Return (X, Y) of the center of cell containing provided text 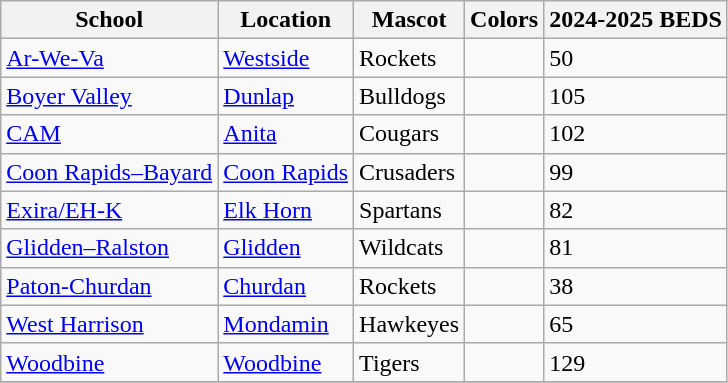
Wildcats (410, 248)
Spartans (410, 210)
Location (286, 20)
Boyer Valley (110, 96)
102 (636, 134)
CAM (110, 134)
Coon Rapids–Bayard (110, 172)
Dunlap (286, 96)
Paton-Churdan (110, 286)
Crusaders (410, 172)
West Harrison (110, 324)
105 (636, 96)
Glidden (286, 248)
38 (636, 286)
Colors (504, 20)
99 (636, 172)
Tigers (410, 362)
School (110, 20)
82 (636, 210)
Bulldogs (410, 96)
Churdan (286, 286)
129 (636, 362)
50 (636, 58)
Glidden–Ralston (110, 248)
Mascot (410, 20)
Anita (286, 134)
81 (636, 248)
Coon Rapids (286, 172)
Exira/EH-K (110, 210)
Ar-We-Va (110, 58)
Cougars (410, 134)
Elk Horn (286, 210)
Westside (286, 58)
2024-2025 BEDS (636, 20)
65 (636, 324)
Hawkeyes (410, 324)
Mondamin (286, 324)
